Capture the cell that displays the provided text and extract its (x, y) central coordinate. 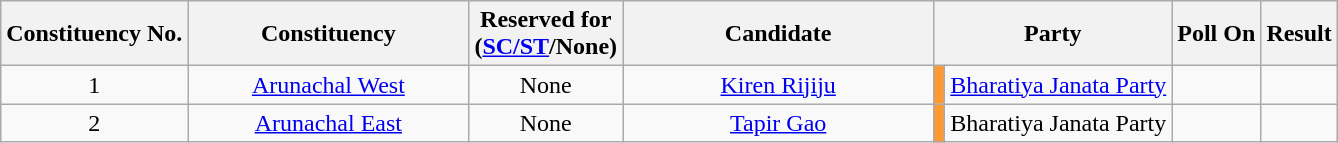
Poll On (1216, 34)
1 (94, 85)
Arunachal East (328, 123)
Tapir Gao (778, 123)
Constituency No. (94, 34)
Result (1299, 34)
Constituency (328, 34)
Kiren Rijiju (778, 85)
Reserved for(SC/ST/None) (546, 34)
2 (94, 123)
Arunachal West (328, 85)
Candidate (778, 34)
Party (1053, 34)
